Find where the given text appears and provide that cell's center as (x, y) coordinate. 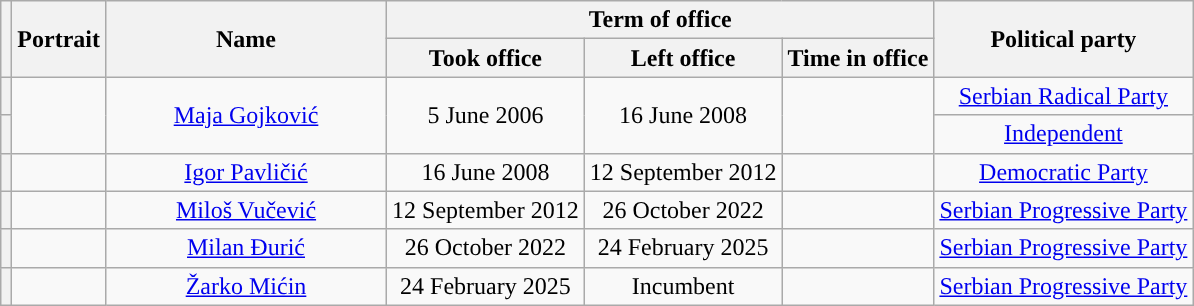
Democratic Party (1064, 172)
Portrait (59, 39)
Time in office (858, 58)
Term of office (660, 20)
Independent (1064, 134)
Miloš Vučević (246, 210)
Political party (1064, 39)
Incumbent (683, 286)
Žarko Mićin (246, 286)
Serbian Radical Party (1064, 96)
Name (246, 39)
Milan Đurić (246, 248)
Took office (486, 58)
Maja Gojković (246, 115)
5 June 2006 (486, 115)
Left office (683, 58)
Igor Pavličić (246, 172)
